Extract the (X, Y) coordinate from the center of the cell holding the provided text.  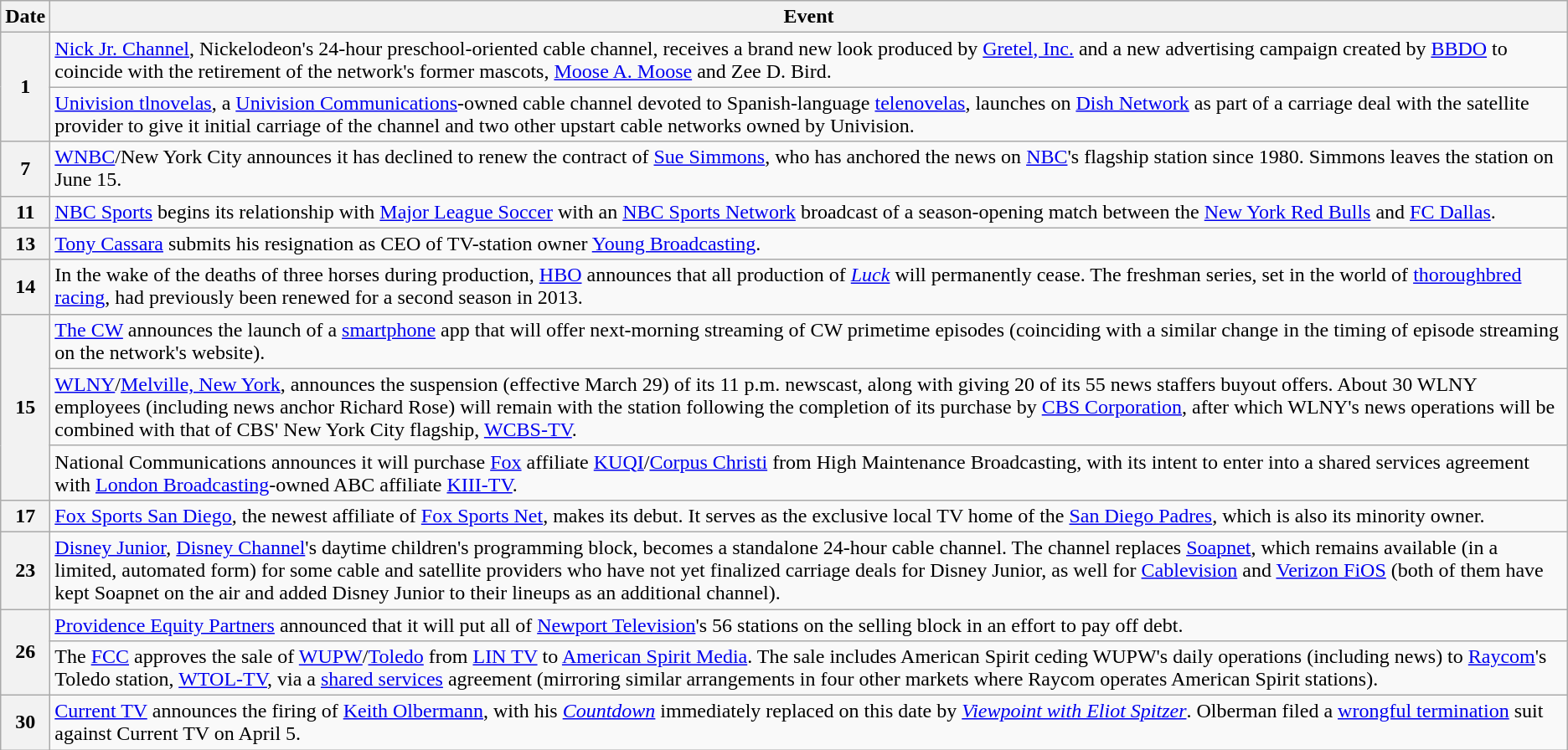
Date (25, 17)
23 (25, 570)
15 (25, 407)
30 (25, 723)
11 (25, 212)
26 (25, 653)
Tony Cassara submits his resignation as CEO of TV-station owner Young Broadcasting. (809, 244)
17 (25, 516)
14 (25, 286)
7 (25, 169)
1 (25, 87)
Event (809, 17)
13 (25, 244)
Providence Equity Partners announced that it will put all of Newport Television's 56 stations on the selling block in an effort to pay off debt. (809, 625)
